Extract the [X, Y] coordinate from the center of the cell holding the provided text.  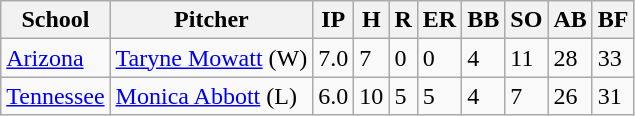
26 [570, 96]
33 [613, 58]
6.0 [334, 96]
11 [526, 58]
31 [613, 96]
Arizona [56, 58]
Taryne Mowatt (W) [212, 58]
AB [570, 20]
ER [439, 20]
BB [484, 20]
7.0 [334, 58]
28 [570, 58]
BF [613, 20]
SO [526, 20]
10 [372, 96]
Tennessee [56, 96]
IP [334, 20]
H [372, 20]
Pitcher [212, 20]
R [403, 20]
School [56, 20]
Monica Abbott (L) [212, 96]
